Provide the (x, y) coordinate of the cell's center where the given text is located.  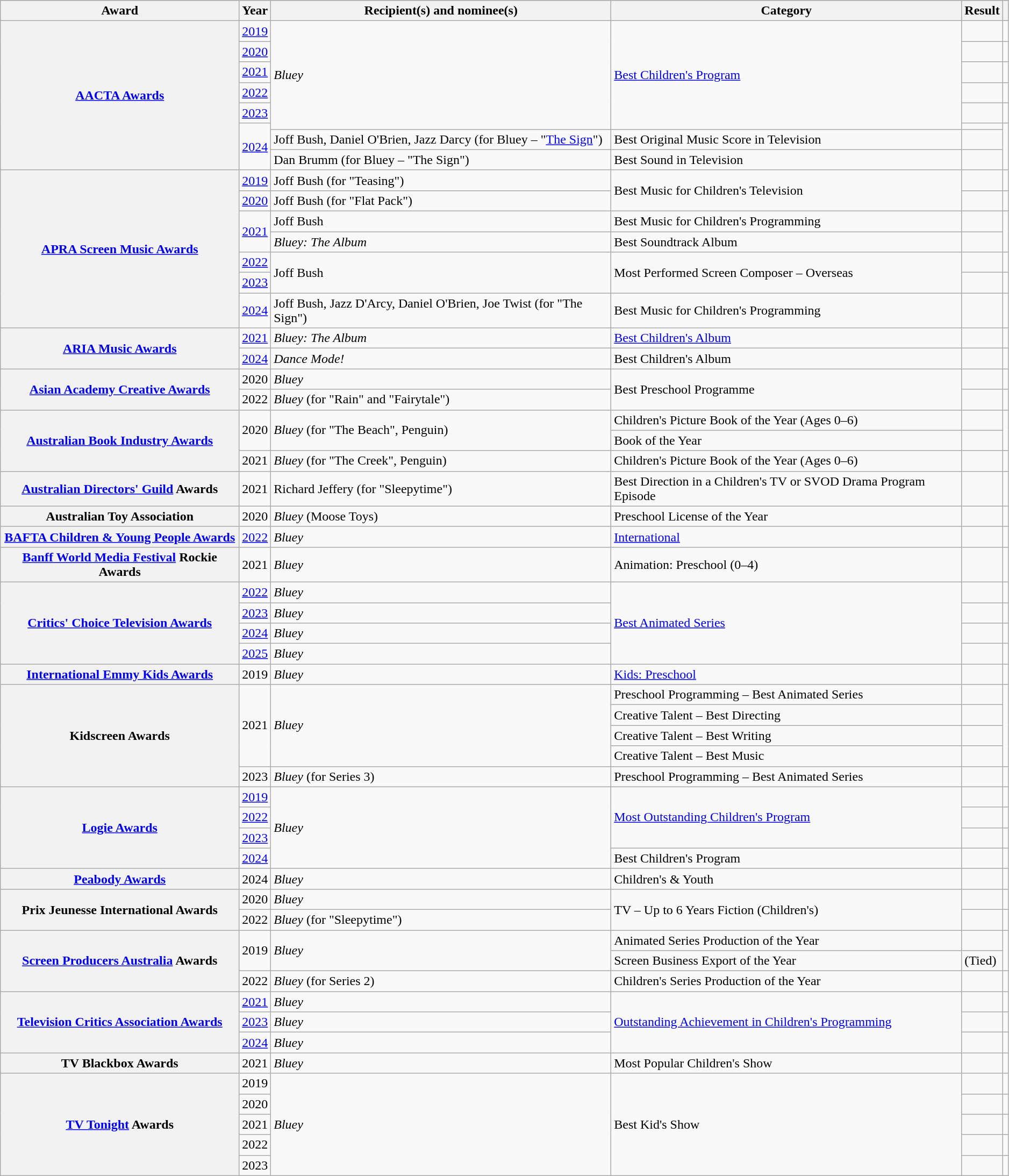
(Tied) (982, 961)
Australian Toy Association (120, 516)
Bluey (for Series 2) (441, 981)
Banff World Media Festival Rockie Awards (120, 565)
Screen Producers Australia Awards (120, 961)
International (786, 537)
TV Blackbox Awards (120, 1063)
Bluey (Moose Toys) (441, 516)
Bluey (for "The Creek", Penguin) (441, 461)
Best Original Music Score in Television (786, 139)
Creative Talent – Best Writing (786, 736)
Television Critics Association Awards (120, 1022)
Logie Awards (120, 828)
Richard Jeffery (for "Sleepytime") (441, 488)
Joff Bush (for "Teasing") (441, 180)
Animation: Preschool (0–4) (786, 565)
Award (120, 11)
Peabody Awards (120, 879)
Joff Bush (for "Flat Pack") (441, 201)
Bluey (for "Sleepytime") (441, 920)
Asian Academy Creative Awards (120, 389)
Most Popular Children's Show (786, 1063)
Best Music for Children's Television (786, 190)
Creative Talent – Best Directing (786, 715)
Bluey (for "The Beach", Penguin) (441, 430)
Screen Business Export of the Year (786, 961)
Joff Bush, Jazz D'Arcy, Daniel O'Brien, Joe Twist (for "The Sign") (441, 311)
Creative Talent – Best Music (786, 756)
BAFTA Children & Young People Awards (120, 537)
International Emmy Kids Awards (120, 674)
Joff Bush, Daniel O'Brien, Jazz Darcy (for Bluey – "The Sign") (441, 139)
Dan Brumm (for Bluey – "The Sign") (441, 160)
Kidscreen Awards (120, 736)
Prix Jeunesse International Awards (120, 909)
Best Direction in a Children's TV or SVOD Drama Program Episode (786, 488)
Dance Mode! (441, 359)
APRA Screen Music Awards (120, 248)
Most Outstanding Children's Program (786, 817)
AACTA Awards (120, 96)
ARIA Music Awards (120, 348)
Best Preschool Programme (786, 389)
Result (982, 11)
Animated Series Production of the Year (786, 940)
Best Animated Series (786, 623)
Kids: Preschool (786, 674)
Bluey (for "Rain" and "Fairytale") (441, 400)
Recipient(s) and nominee(s) (441, 11)
TV – Up to 6 Years Fiction (Children's) (786, 909)
Best Soundtrack Album (786, 241)
Category (786, 11)
Critics' Choice Television Awards (120, 623)
Most Performed Screen Composer – Overseas (786, 273)
Children's & Youth (786, 879)
Australian Book Industry Awards (120, 440)
Best Kid's Show (786, 1124)
Australian Directors' Guild Awards (120, 488)
Bluey (for Series 3) (441, 776)
TV Tonight Awards (120, 1124)
Outstanding Achievement in Children's Programming (786, 1022)
Preschool License of the Year (786, 516)
Best Sound in Television (786, 160)
Book of the Year (786, 440)
Year (255, 11)
2025 (255, 654)
Children's Series Production of the Year (786, 981)
